Provide the [X, Y] coordinate of the cell's center where the given text is located.  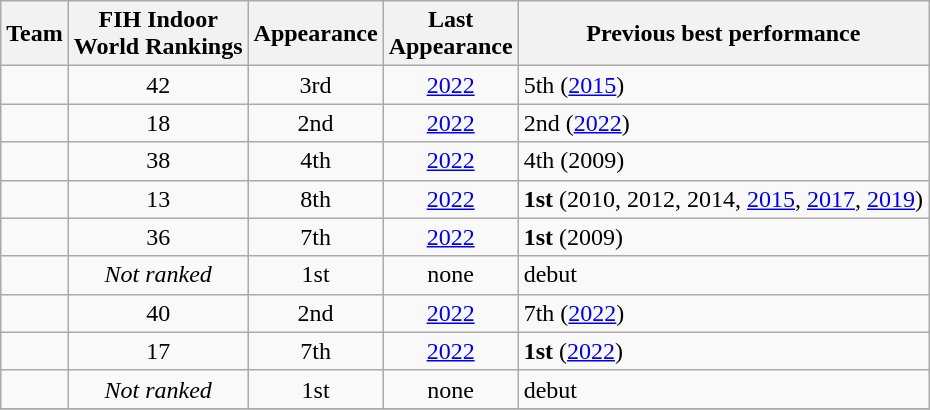
Appearance [316, 34]
38 [158, 161]
36 [158, 237]
1st (2022) [723, 351]
2nd (2022) [723, 123]
3rd [316, 85]
17 [158, 351]
Previous best performance [723, 34]
FIH IndoorWorld Rankings [158, 34]
13 [158, 199]
40 [158, 313]
42 [158, 85]
Team [35, 34]
4th [316, 161]
8th [316, 199]
1st (2009) [723, 237]
18 [158, 123]
5th (2015) [723, 85]
LastAppearance [450, 34]
7th (2022) [723, 313]
4th (2009) [723, 161]
1st (2010, 2012, 2014, 2015, 2017, 2019) [723, 199]
